Detect which cell encompasses the target text, then output its (x, y) center coordinate. 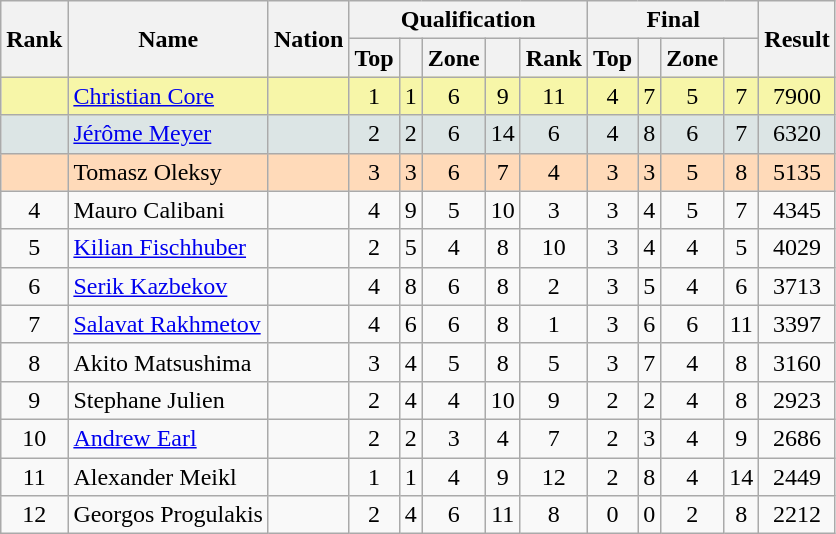
3160 (797, 362)
Name (168, 39)
3713 (797, 286)
4345 (797, 210)
2923 (797, 400)
Qualification (468, 20)
Andrew Earl (168, 438)
2449 (797, 477)
Mauro Calibani (168, 210)
Jérôme Meyer (168, 134)
Alexander Meikl (168, 477)
Christian Core (168, 96)
6320 (797, 134)
Salavat Rakhmetov (168, 324)
2212 (797, 515)
Serik Kazbekov (168, 286)
Akito Matsushima (168, 362)
7900 (797, 96)
Final (672, 20)
3397 (797, 324)
Kilian Fischhuber (168, 248)
Nation (308, 39)
4029 (797, 248)
Stephane Julien (168, 400)
Result (797, 39)
Georgos Progulakis (168, 515)
Tomasz Oleksy (168, 172)
5135 (797, 172)
2686 (797, 438)
